Find where the given text appears and provide that cell's center as (X, Y) coordinate. 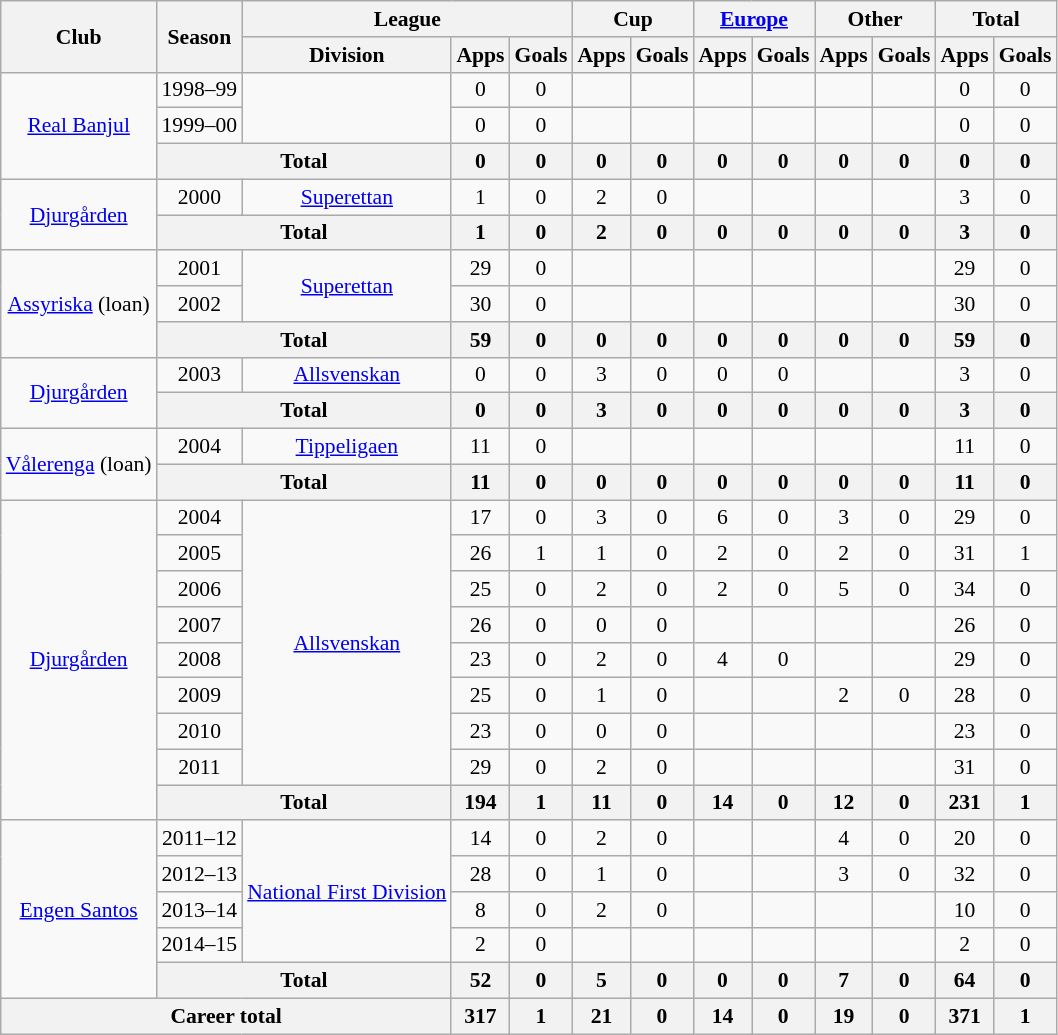
2011–12 (200, 839)
19 (843, 1017)
Other (874, 19)
6 (722, 518)
64 (965, 981)
2014–15 (200, 945)
2001 (200, 269)
Career total (226, 1017)
2009 (200, 696)
Vålerenga (loan) (79, 464)
2003 (200, 375)
2005 (200, 554)
National First Division (346, 892)
Europe (754, 19)
Cup (632, 19)
231 (965, 803)
2011 (200, 767)
2010 (200, 732)
21 (601, 1017)
317 (480, 1017)
Division (346, 55)
371 (965, 1017)
2013–14 (200, 910)
12 (843, 803)
52 (480, 981)
Season (200, 36)
32 (965, 874)
1998–99 (200, 90)
2008 (200, 660)
194 (480, 803)
2006 (200, 589)
Assyriska (loan) (79, 304)
2002 (200, 304)
League (407, 19)
8 (480, 910)
10 (965, 910)
2012–13 (200, 874)
2000 (200, 197)
Club (79, 36)
20 (965, 839)
1999–00 (200, 126)
Real Banjul (79, 126)
Tippeligaen (346, 447)
7 (843, 981)
Engen Santos (79, 910)
34 (965, 589)
2007 (200, 625)
17 (480, 518)
